Return the [x, y] coordinate for the center point of the cell that contains the specified text.  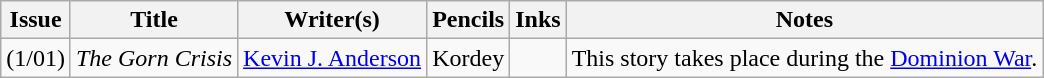
The Gorn Crisis [154, 58]
Kordey [468, 58]
Kevin J. Anderson [332, 58]
Notes [804, 20]
Issue [36, 20]
Inks [538, 20]
Title [154, 20]
(1/01) [36, 58]
Pencils [468, 20]
Writer(s) [332, 20]
This story takes place during the Dominion War. [804, 58]
